Find where the given text appears and provide that cell's center as (X, Y) coordinate. 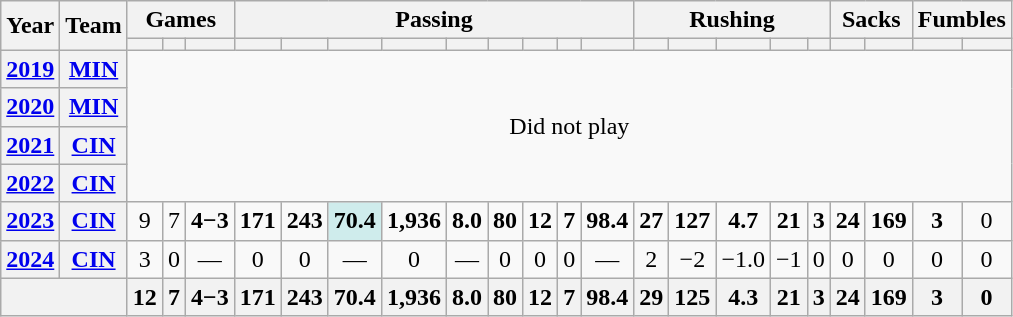
125 (692, 297)
Passing (434, 20)
−2 (692, 259)
2024 (30, 259)
2023 (30, 221)
127 (692, 221)
2022 (30, 183)
−1.0 (744, 259)
Sacks (871, 20)
Year (30, 26)
Team (94, 26)
Games (180, 20)
2 (652, 259)
29 (652, 297)
Fumbles (962, 20)
9 (144, 221)
27 (652, 221)
4.3 (744, 297)
−1 (790, 259)
2021 (30, 145)
Rushing (732, 20)
4.7 (744, 221)
2020 (30, 107)
2019 (30, 69)
Did not play (569, 126)
